Return [X, Y] of the center of cell containing provided text 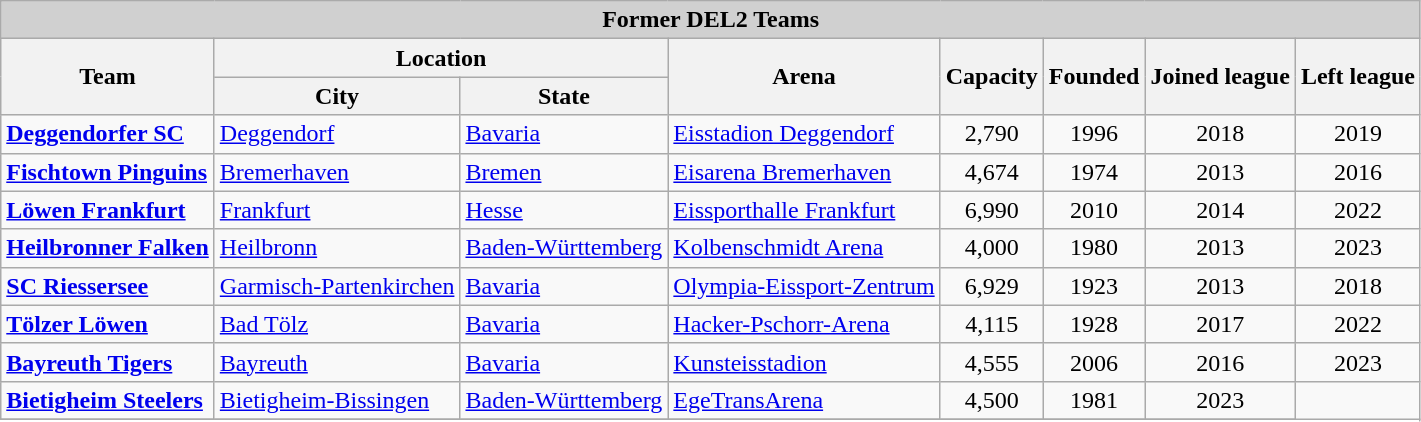
Former DEL2 Teams [711, 20]
Fischtown Pinguins [108, 172]
6,929 [992, 286]
Löwen Frankfurt [108, 210]
Olympia-Eissport-Zentrum [804, 286]
6,990 [992, 210]
2014 [1220, 210]
1980 [1094, 248]
Joined league [1220, 77]
2006 [1094, 362]
4,115 [992, 324]
1996 [1094, 134]
2017 [1220, 324]
Arena [804, 77]
City [337, 96]
Eisstadion Deggendorf [804, 134]
Location [441, 58]
Garmisch-Partenkirchen [337, 286]
Team [108, 77]
Bayreuth [337, 362]
Deggendorf [337, 134]
EgeTransArena [804, 400]
Bremerhaven [337, 172]
4,674 [992, 172]
1923 [1094, 286]
Founded [1094, 77]
Kunsteisstadion [804, 362]
Deggendorfer SC [108, 134]
1974 [1094, 172]
4,555 [992, 362]
Bietigheim Steelers [108, 400]
Hacker-Pschorr-Arena [804, 324]
Eissporthalle Frankfurt [804, 210]
Tölzer Löwen [108, 324]
Heilbronn [337, 248]
2,790 [992, 134]
State [564, 96]
Bremen [564, 172]
Bayreuth Tigers [108, 362]
1981 [1094, 400]
2019 [1358, 134]
Hesse [564, 210]
2010 [1094, 210]
Heilbronner Falken [108, 248]
Bad Tölz [337, 324]
4,000 [992, 248]
Bietigheim-Bissingen [337, 400]
1928 [1094, 324]
Kolbenschmidt Arena [804, 248]
Capacity [992, 77]
SC Riessersee [108, 286]
Eisarena Bremerhaven [804, 172]
Frankfurt [337, 210]
Left league [1358, 77]
4,500 [992, 400]
